Return the [X, Y] coordinate for the center point of the cell that contains the specified text.  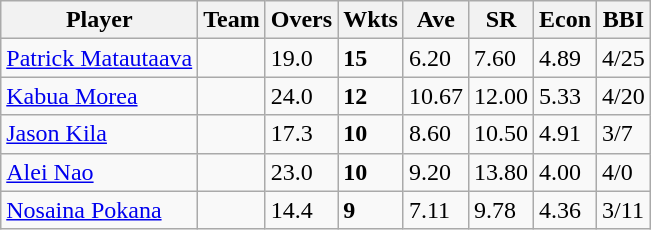
BBI [624, 20]
4.36 [566, 210]
Team [232, 20]
6.20 [436, 58]
23.0 [301, 172]
5.33 [566, 96]
Ave [436, 20]
SR [500, 20]
15 [371, 58]
17.3 [301, 134]
14.4 [301, 210]
Overs [301, 20]
Wkts [371, 20]
24.0 [301, 96]
4.89 [566, 58]
Patrick Matautaava [100, 58]
12 [371, 96]
9.20 [436, 172]
Nosaina Pokana [100, 210]
3/7 [624, 134]
13.80 [500, 172]
4.00 [566, 172]
4/25 [624, 58]
9.78 [500, 210]
3/11 [624, 210]
4.91 [566, 134]
10.50 [500, 134]
Player [100, 20]
9 [371, 210]
7.60 [500, 58]
8.60 [436, 134]
4/0 [624, 172]
12.00 [500, 96]
19.0 [301, 58]
4/20 [624, 96]
Alei Nao [100, 172]
Econ [566, 20]
Kabua Morea [100, 96]
Jason Kila [100, 134]
7.11 [436, 210]
10.67 [436, 96]
